Provide the [X, Y] coordinate of the cell's center where the given text is located.  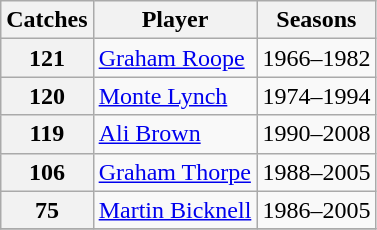
Seasons [316, 20]
Catches [47, 20]
1966–1982 [316, 58]
Ali Brown [175, 134]
75 [47, 210]
Graham Thorpe [175, 172]
106 [47, 172]
1974–1994 [316, 96]
119 [47, 134]
121 [47, 58]
1986–2005 [316, 210]
1988–2005 [316, 172]
120 [47, 96]
Monte Lynch [175, 96]
Graham Roope [175, 58]
1990–2008 [316, 134]
Player [175, 20]
Martin Bicknell [175, 210]
